Identify which cell holds the provided text, then report its (X, Y) central coordinate. 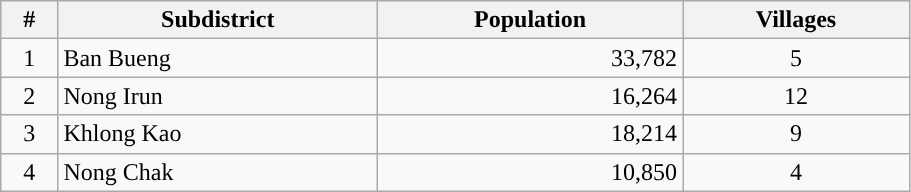
Subdistrict (218, 20)
9 (796, 134)
Nong Irun (218, 96)
2 (30, 96)
Nong Chak (218, 172)
1 (30, 58)
18,214 (530, 134)
Ban Bueng (218, 58)
16,264 (530, 96)
Population (530, 20)
10,850 (530, 172)
5 (796, 58)
3 (30, 134)
33,782 (530, 58)
Villages (796, 20)
Khlong Kao (218, 134)
12 (796, 96)
# (30, 20)
